From the cell containing the given text, extract its center point as [x, y] coordinate. 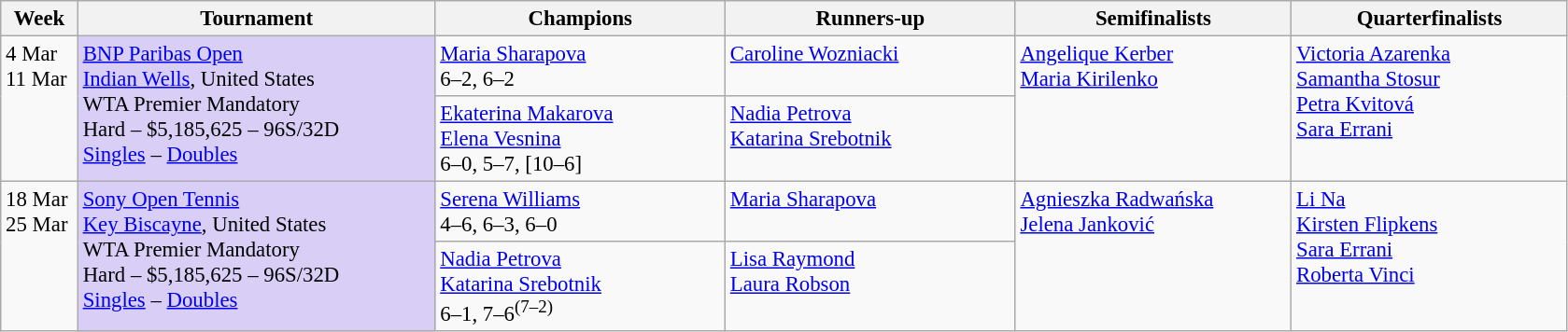
Nadia Petrova Katarina Srebotnik6–1, 7–6(7–2) [581, 286]
Week [39, 19]
Sony Open TennisKey Biscayne, United StatesWTA Premier MandatoryHard – $5,185,625 – 96S/32DSingles – Doubles [256, 257]
Li Na Kirsten Flipkens Sara Errani Roberta Vinci [1430, 257]
Semifinalists [1153, 19]
Nadia Petrova Katarina Srebotnik [870, 139]
Maria Sharapova [870, 213]
BNP Paribas OpenIndian Wells, United StatesWTA Premier MandatoryHard – $5,185,625 – 96S/32DSingles – Doubles [256, 109]
Caroline Wozniacki [870, 67]
Lisa Raymond Laura Robson [870, 286]
Runners-up [870, 19]
Serena Williams4–6, 6–3, 6–0 [581, 213]
Victoria Azarenka Samantha Stosur Petra Kvitová Sara Errani [1430, 109]
Ekaterina Makarova Elena Vesnina6–0, 5–7, [10–6] [581, 139]
18 Mar 25 Mar [39, 257]
Angelique Kerber Maria Kirilenko [1153, 109]
Maria Sharapova6–2, 6–2 [581, 67]
4 Mar 11 Mar [39, 109]
Agnieszka Radwańska Jelena Janković [1153, 257]
Champions [581, 19]
Tournament [256, 19]
Quarterfinalists [1430, 19]
